Locate the cell with the specified text and output its (X, Y) center coordinate. 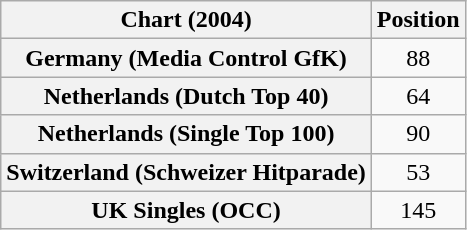
145 (418, 210)
53 (418, 172)
Netherlands (Dutch Top 40) (186, 96)
Position (418, 20)
Chart (2004) (186, 20)
Netherlands (Single Top 100) (186, 134)
Germany (Media Control GfK) (186, 58)
Switzerland (Schweizer Hitparade) (186, 172)
90 (418, 134)
64 (418, 96)
88 (418, 58)
UK Singles (OCC) (186, 210)
